For the text-containing cell, return its midpoint in [X, Y] coordinate format. 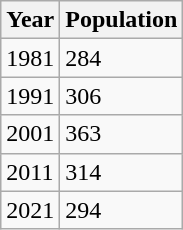
Population [122, 20]
1991 [30, 96]
294 [122, 210]
314 [122, 172]
284 [122, 58]
2001 [30, 134]
1981 [30, 58]
363 [122, 134]
306 [122, 96]
2011 [30, 172]
2021 [30, 210]
Year [30, 20]
